Capture the cell that displays the provided text and extract its (x, y) central coordinate. 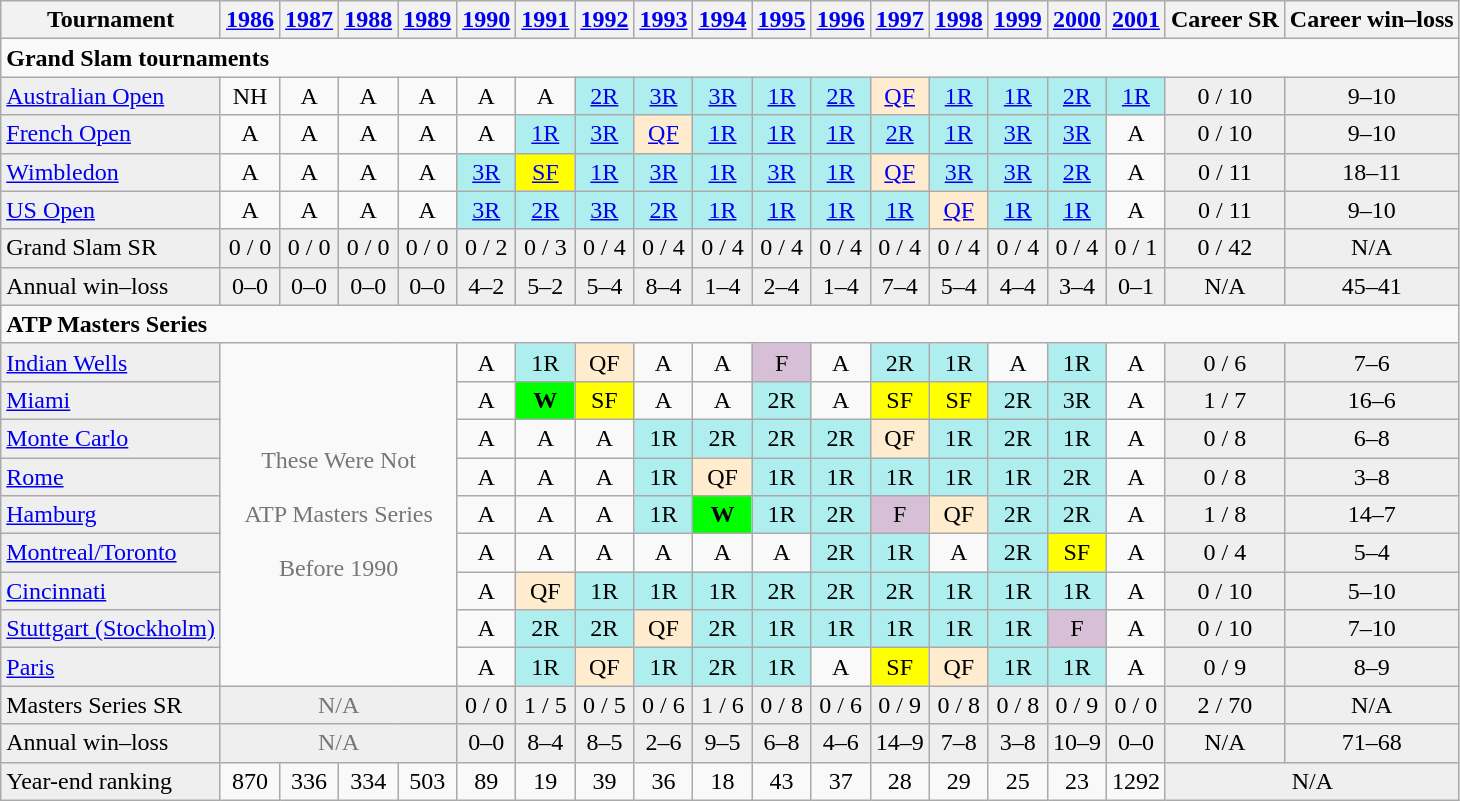
1 / 6 (722, 705)
1990 (486, 20)
1996 (840, 20)
0 / 5 (604, 705)
18–11 (1372, 172)
Rome (111, 477)
7–8 (958, 743)
4–4 (1018, 286)
1989 (428, 20)
7–4 (900, 286)
1988 (368, 20)
1987 (310, 20)
14–9 (900, 743)
2 / 70 (1224, 705)
8–9 (1372, 667)
Hamburg (111, 515)
0–1 (1136, 286)
ATP Masters Series (730, 324)
1998 (958, 20)
10–9 (1076, 743)
0 / 2 (486, 248)
43 (782, 781)
Stuttgart (Stockholm) (111, 629)
1292 (1136, 781)
37 (840, 781)
2000 (1076, 20)
25 (1018, 781)
Australian Open (111, 96)
Career win–loss (1372, 20)
1994 (722, 20)
29 (958, 781)
870 (250, 781)
NH (250, 96)
Miami (111, 400)
1993 (664, 20)
8–5 (604, 743)
71–68 (1372, 743)
1995 (782, 20)
Paris (111, 667)
1986 (250, 20)
2001 (1136, 20)
336 (310, 781)
1 / 5 (546, 705)
1991 (546, 20)
Grand Slam tournaments (730, 58)
1 / 8 (1224, 515)
89 (486, 781)
5–2 (546, 286)
Monte Carlo (111, 438)
23 (1076, 781)
4–2 (486, 286)
4–6 (840, 743)
5–10 (1372, 591)
14–7 (1372, 515)
2–4 (782, 286)
1997 (900, 20)
0 / 3 (546, 248)
36 (664, 781)
2–6 (664, 743)
Cincinnati (111, 591)
0 / 1 (1136, 248)
Indian Wells (111, 362)
US Open (111, 210)
These Were NotATP Masters SeriesBefore 1990 (338, 514)
334 (368, 781)
Career SR (1224, 20)
18 (722, 781)
16–6 (1372, 400)
0 / 42 (1224, 248)
Montreal/Toronto (111, 553)
1992 (604, 20)
28 (900, 781)
9–5 (722, 743)
French Open (111, 134)
19 (546, 781)
503 (428, 781)
1999 (1018, 20)
3–4 (1076, 286)
7–10 (1372, 629)
45–41 (1372, 286)
39 (604, 781)
1 / 7 (1224, 400)
7–6 (1372, 362)
Year-end ranking (111, 781)
Grand Slam SR (111, 248)
Tournament (111, 20)
Wimbledon (111, 172)
Masters Series SR (111, 705)
